Capture the cell that displays the provided text and extract its (X, Y) central coordinate. 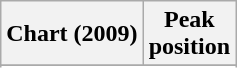
Chart (2009) (72, 34)
Peak position (189, 34)
